Pinpoint the cell where the given text exists, returning its [x, y] midpoint coordinate. 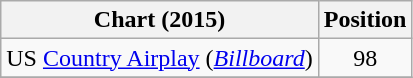
US Country Airplay (Billboard) [160, 58]
Chart (2015) [160, 20]
98 [365, 58]
Position [365, 20]
